Provide the [x, y] coordinate of the cell's center where the given text is located.  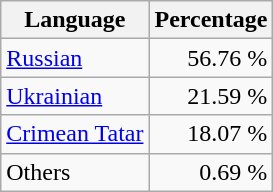
Language [75, 20]
56.76 % [211, 58]
Russian [75, 58]
18.07 % [211, 134]
21.59 % [211, 96]
Others [75, 172]
0.69 % [211, 172]
Percentage [211, 20]
Crimean Tatar [75, 134]
Ukrainian [75, 96]
